Determine the [x, y] coordinate at the center of the cell enclosing the given text.  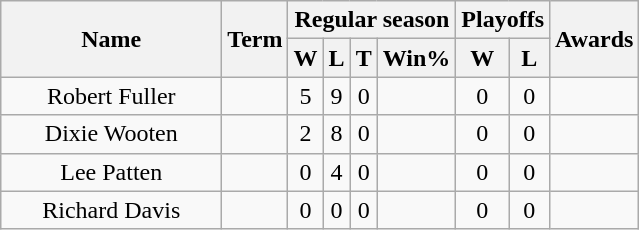
Robert Fuller [112, 96]
Lee Patten [112, 172]
5 [306, 96]
9 [336, 96]
T [364, 58]
8 [336, 134]
2 [306, 134]
Dixie Wooten [112, 134]
Awards [594, 39]
Regular season [372, 20]
Win% [416, 58]
Playoffs [503, 20]
Richard Davis [112, 210]
4 [336, 172]
Name [112, 39]
Term [255, 39]
